Scan for the cell matching the given text and deliver its (X, Y) coordinate at center. 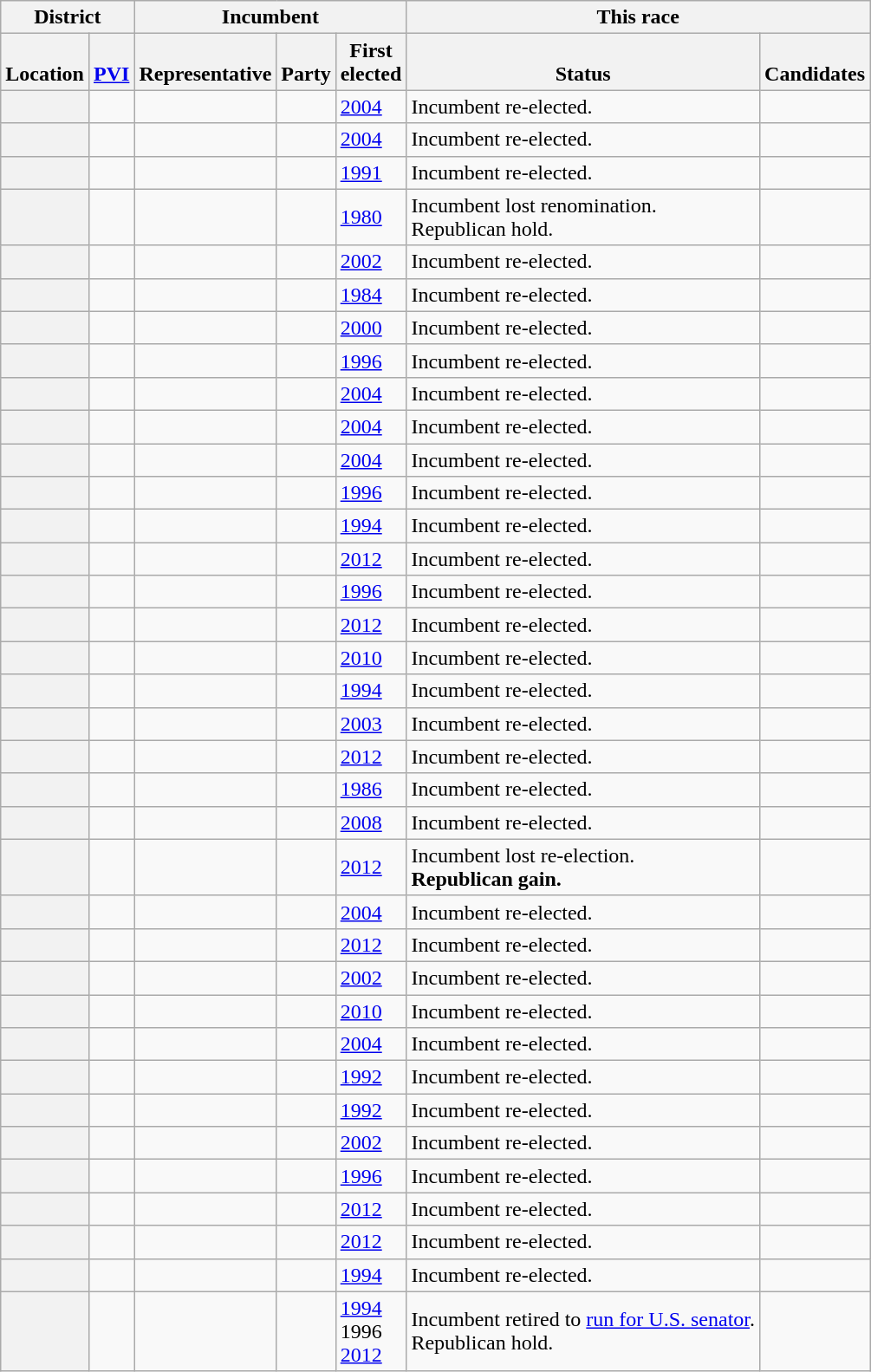
District (68, 17)
Incumbent retired to run for U.S. senator.Republican hold. (583, 1331)
Party (306, 62)
This race (638, 17)
2000 (371, 328)
Candidates (815, 62)
2003 (371, 724)
Status (583, 62)
1984 (371, 295)
Firstelected (371, 62)
Incumbent (270, 17)
19941996 2012 (371, 1331)
Location (45, 62)
Representative (205, 62)
2008 (371, 823)
1991 (371, 172)
Incumbent lost re-election.Republican gain. (583, 867)
1986 (371, 790)
Incumbent lost renomination.Republican hold. (583, 217)
1980 (371, 217)
PVI (111, 62)
